Determine the (X, Y) coordinate at the center of the cell enclosing the given text.  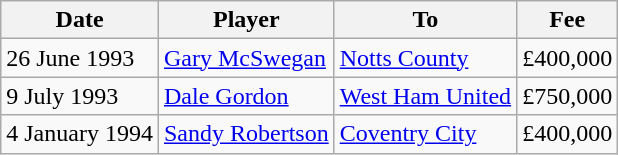
26 June 1993 (80, 58)
Coventry City (425, 134)
Dale Gordon (246, 96)
Notts County (425, 58)
Date (80, 20)
4 January 1994 (80, 134)
9 July 1993 (80, 96)
Sandy Robertson (246, 134)
Player (246, 20)
£750,000 (568, 96)
To (425, 20)
Fee (568, 20)
Gary McSwegan (246, 58)
West Ham United (425, 96)
